Pinpoint the cell where the given text exists, returning its [X, Y] midpoint coordinate. 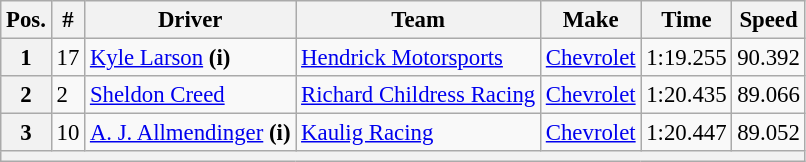
89.066 [768, 95]
10 [68, 133]
90.392 [768, 58]
1:20.447 [686, 133]
1:19.255 [686, 58]
Time [686, 20]
Kaulig Racing [418, 133]
Sheldon Creed [190, 95]
89.052 [768, 133]
A. J. Allmendinger (i) [190, 133]
Team [418, 20]
Richard Childress Racing [418, 95]
Kyle Larson (i) [190, 58]
Pos. [26, 20]
1:20.435 [686, 95]
Driver [190, 20]
Hendrick Motorsports [418, 58]
1 [26, 58]
Make [590, 20]
17 [68, 58]
3 [26, 133]
# [68, 20]
Speed [768, 20]
